Provide the (X, Y) coordinate of the cell's center where the given text is located.  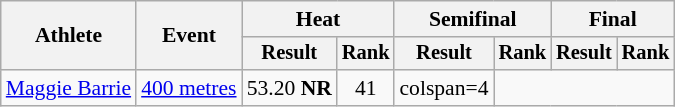
53.20 NR (290, 88)
Athlete (68, 36)
colspan=4 (444, 88)
Final (612, 19)
Maggie Barrie (68, 88)
400 metres (188, 88)
Heat (318, 19)
Semifinal (472, 19)
Event (188, 36)
41 (366, 88)
